Capture the cell that displays the provided text and extract its [x, y] central coordinate. 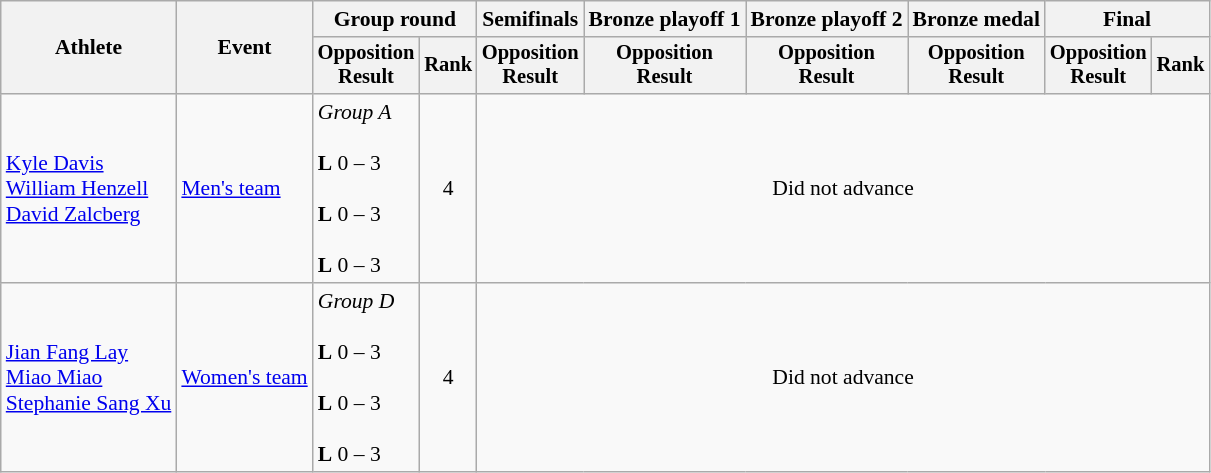
Group AL 0 – 3L 0 – 3L 0 – 3 [366, 188]
Bronze playoff 2 [827, 19]
Group round [395, 19]
Jian Fang LayMiao MiaoStephanie Sang Xu [89, 378]
Event [244, 48]
Group DL 0 – 3L 0 – 3L 0 – 3 [366, 378]
Men's team [244, 188]
Semifinals [530, 19]
Athlete [89, 48]
Bronze medal [976, 19]
Women's team [244, 378]
Kyle DavisWilliam HenzellDavid Zalcberg [89, 188]
Final [1127, 19]
Bronze playoff 1 [665, 19]
